Detect which cell encompasses the target text, then output its [x, y] center coordinate. 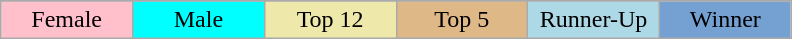
Runner-Up [594, 20]
Winner [725, 20]
Male [199, 20]
Top 5 [462, 20]
Female [67, 20]
Top 12 [330, 20]
